Capture the cell that displays the provided text and extract its [x, y] central coordinate. 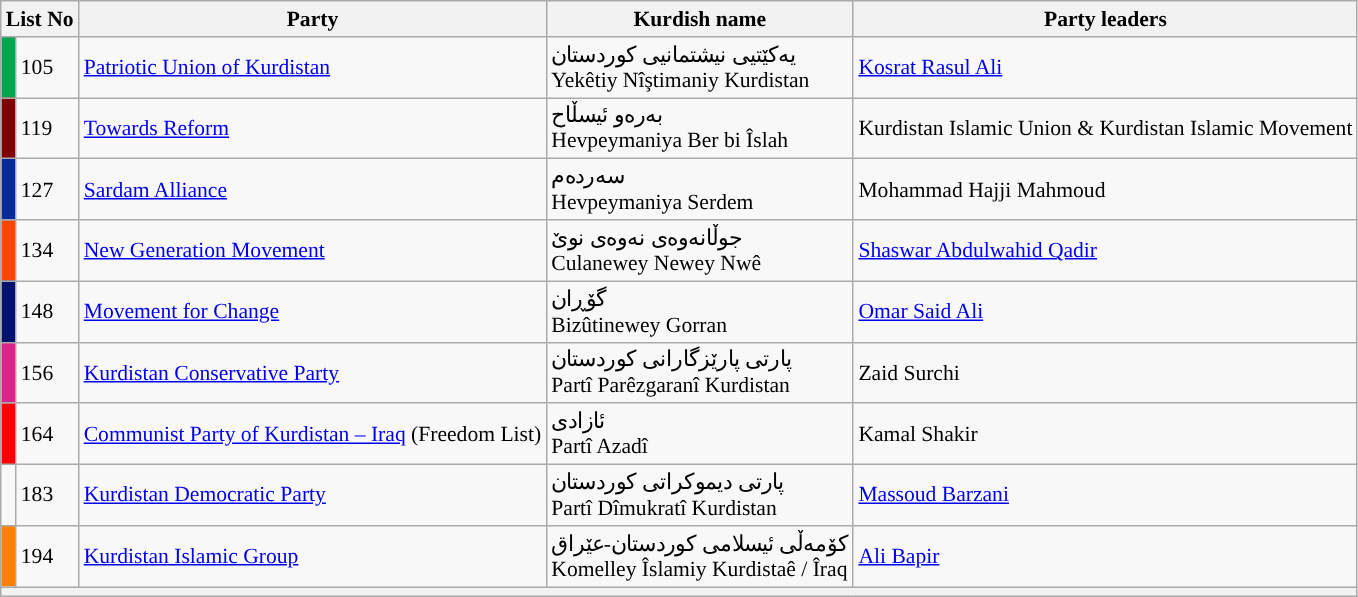
183 [48, 496]
Shaswar Abdulwahid Qadir [1105, 250]
New Generation Movement [313, 250]
Omar Said Ali [1105, 312]
پارتی پارێزگارانی کوردستانPartî Parêzgaranî Kurdistan [700, 372]
127 [48, 190]
List No [40, 19]
سەردەمHevpeymaniya Serdem [700, 190]
119 [48, 128]
Patriotic Union of Kurdistan [313, 68]
164 [48, 434]
پارتی دیموکراتی کوردستانPartî Dîmukratî Kurdistan [700, 496]
کۆمەڵی ئیسلامی کوردستان-عێراقKomelley Îslamiy Kurdistaê / Îraq [700, 556]
Kamal Shakir [1105, 434]
بەرەو ئیسڵاح Hevpeymaniya Ber bi Îslah [700, 128]
Ali Bapir [1105, 556]
Movement for Change [313, 312]
Kurdish name [700, 19]
Sardam Alliance [313, 190]
Kurdistan Islamic Group [313, 556]
جوڵانەوەی نەوەی نوێCulanewey Newey Nwê [700, 250]
Mohammad Hajji Mahmoud [1105, 190]
Kurdistan Islamic Union & Kurdistan Islamic Movement [1105, 128]
Towards Reform [313, 128]
Party [313, 19]
194 [48, 556]
105 [48, 68]
Zaid Surchi [1105, 372]
Party leaders [1105, 19]
148 [48, 312]
Communist Party of Kurdistan – Iraq (Freedom List) [313, 434]
Massoud Barzani [1105, 496]
Kurdistan Democratic Party [313, 496]
Kurdistan Conservative Party [313, 372]
156 [48, 372]
گۆڕانBizûtinewey Gorran [700, 312]
134 [48, 250]
ئازادیPartî Azadî [700, 434]
Kosrat Rasul Ali [1105, 68]
یەکێتیی نیشتمانیی کوردستانYekêtiy Nîştimaniy Kurdistan [700, 68]
